Search for the cell housing the specified text and yield its [X, Y] center coordinate. 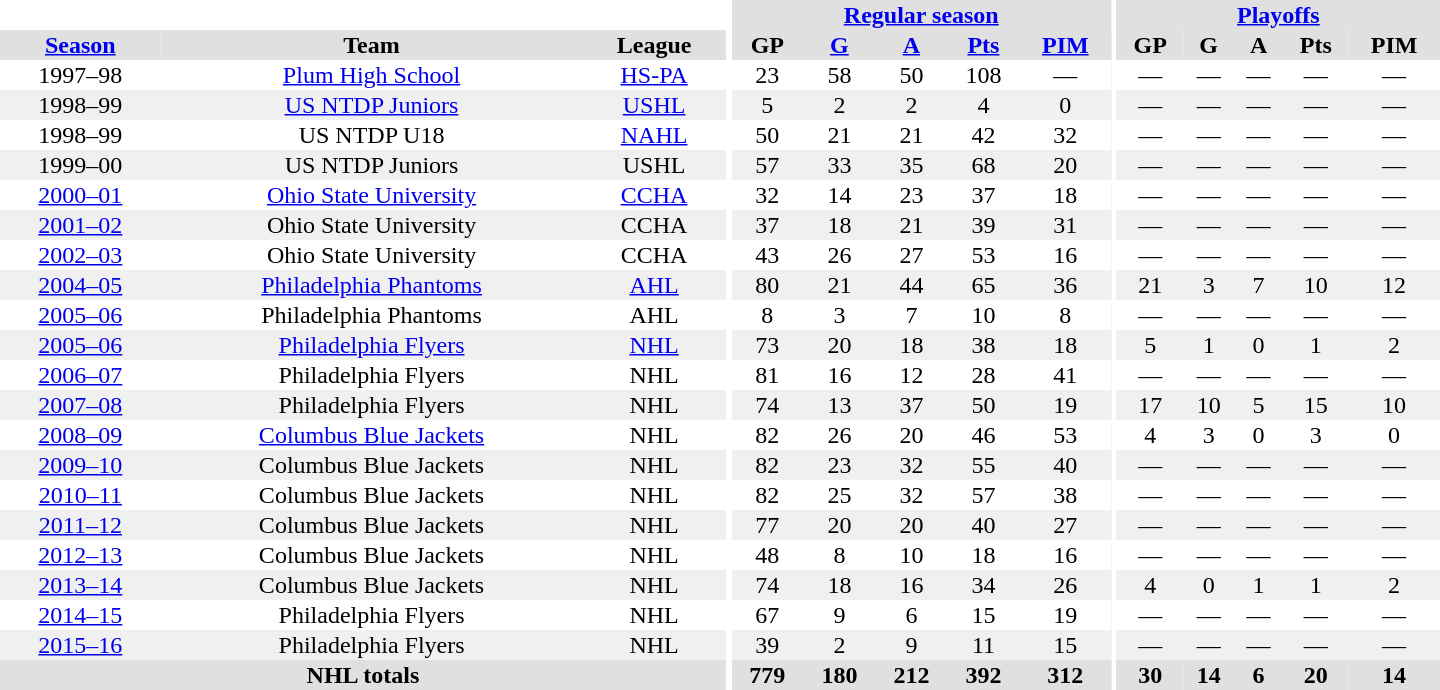
28 [983, 375]
Season [80, 45]
2002–03 [80, 255]
League [654, 45]
Plum High School [372, 75]
44 [911, 285]
108 [983, 75]
11 [983, 645]
65 [983, 285]
180 [839, 675]
2007–08 [80, 405]
HS-PA [654, 75]
41 [1065, 375]
42 [983, 135]
73 [767, 345]
31 [1065, 225]
25 [839, 495]
34 [983, 585]
81 [767, 375]
NHL totals [363, 675]
2000–01 [80, 195]
68 [983, 165]
67 [767, 615]
2009–10 [80, 465]
80 [767, 285]
2001–02 [80, 225]
392 [983, 675]
2013–14 [80, 585]
Team [372, 45]
33 [839, 165]
2010–11 [80, 495]
43 [767, 255]
48 [767, 555]
17 [1150, 405]
1997–98 [80, 75]
77 [767, 525]
212 [911, 675]
2011–12 [80, 525]
Regular season [921, 15]
36 [1065, 285]
2004–05 [80, 285]
30 [1150, 675]
US NTDP U18 [372, 135]
46 [983, 435]
Playoffs [1278, 15]
2012–13 [80, 555]
NAHL [654, 135]
35 [911, 165]
2006–07 [80, 375]
55 [983, 465]
2008–09 [80, 435]
2015–16 [80, 645]
2014–15 [80, 615]
1999–00 [80, 165]
779 [767, 675]
312 [1065, 675]
58 [839, 75]
13 [839, 405]
